Return (x, y) of the center of cell containing provided text 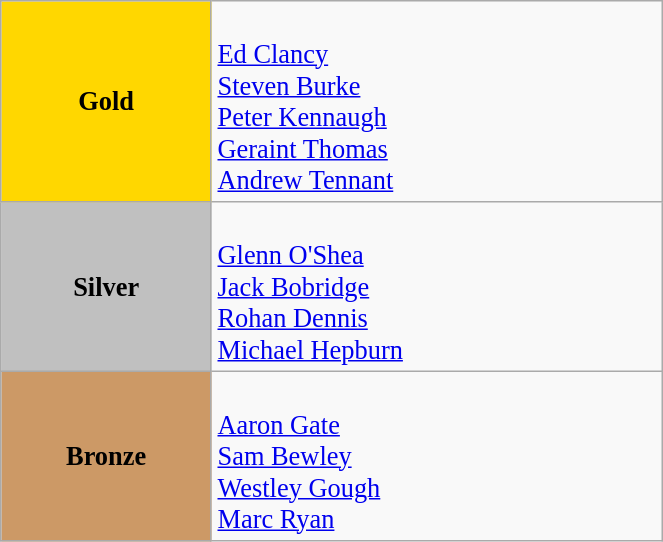
Gold (106, 100)
Bronze (106, 456)
Aaron GateSam BewleyWestley GoughMarc Ryan (436, 456)
Glenn O'SheaJack BobridgeRohan DennisMichael Hepburn (436, 286)
Ed ClancySteven BurkePeter KennaughGeraint ThomasAndrew Tennant (436, 100)
Silver (106, 286)
